Output the [x, y] coordinate of the center of the cell containing the given text.  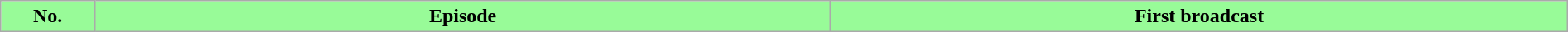
First broadcast [1199, 16]
No. [48, 16]
Episode [462, 16]
